Return the (x, y) coordinate for the center point of the cell that contains the specified text.  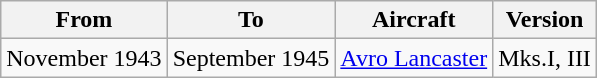
From (84, 20)
Version (545, 20)
September 1945 (251, 58)
Aircraft (414, 20)
November 1943 (84, 58)
Avro Lancaster (414, 58)
To (251, 20)
Mks.I, III (545, 58)
